Pinpoint the cell where the given text exists, returning its [x, y] midpoint coordinate. 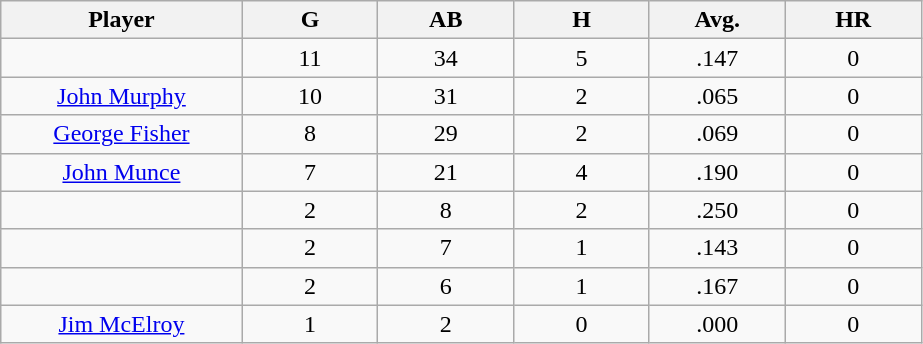
Player [122, 20]
10 [310, 96]
.167 [717, 286]
.147 [717, 58]
.250 [717, 210]
34 [446, 58]
.000 [717, 324]
John Murphy [122, 96]
.190 [717, 172]
6 [446, 286]
G [310, 20]
.069 [717, 134]
H [582, 20]
.143 [717, 248]
Jim McElroy [122, 324]
4 [582, 172]
21 [446, 172]
AB [446, 20]
11 [310, 58]
.065 [717, 96]
George Fisher [122, 134]
31 [446, 96]
Avg. [717, 20]
HR [853, 20]
5 [582, 58]
John Munce [122, 172]
29 [446, 134]
